Return the [x, y] coordinate for the center point of the cell that contains the specified text.  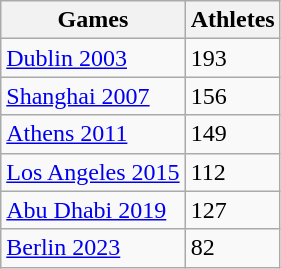
Athletes [232, 20]
Athens 2011 [93, 134]
82 [232, 248]
Abu Dhabi 2019 [93, 210]
193 [232, 58]
112 [232, 172]
156 [232, 96]
Berlin 2023 [93, 248]
149 [232, 134]
127 [232, 210]
Dublin 2003 [93, 58]
Los Angeles 2015 [93, 172]
Shanghai 2007 [93, 96]
Games [93, 20]
